Find where the given text appears and provide that cell's center as [x, y] coordinate. 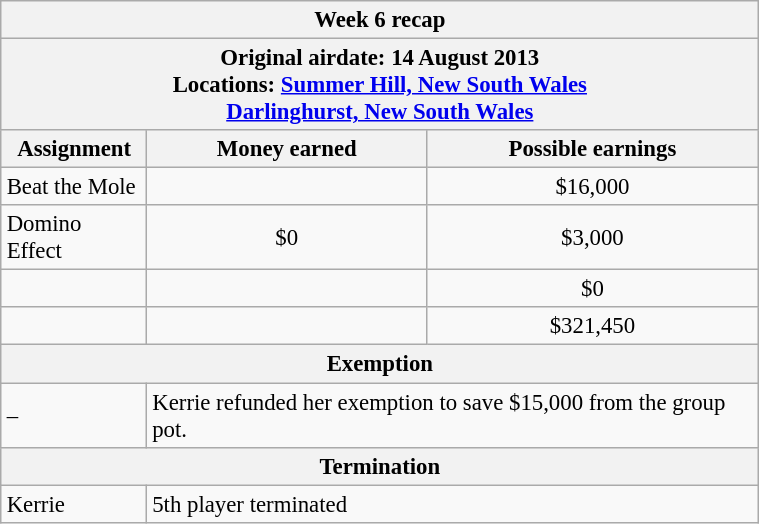
5th player terminated [452, 504]
Week 6 recap [380, 20]
Domino Effect [74, 238]
$3,000 [593, 238]
Termination [380, 466]
– [74, 414]
Kerrie refunded her exemption to save $15,000 from the group pot. [452, 414]
Assignment [74, 149]
Original airdate: 14 August 2013Locations: Summer Hill, New South WalesDarlinghurst, New South Wales [380, 84]
Beat the Mole [74, 187]
$321,450 [593, 326]
Kerrie [74, 504]
Money earned [287, 149]
Exemption [380, 364]
Possible earnings [593, 149]
$16,000 [593, 187]
